Search for the cell housing the specified text and yield its (X, Y) center coordinate. 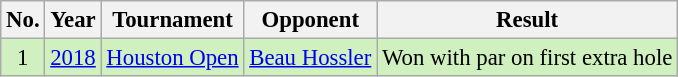
Tournament (172, 20)
Year (73, 20)
Houston Open (172, 58)
Result (528, 20)
1 (23, 58)
Beau Hossler (310, 58)
Opponent (310, 20)
2018 (73, 58)
Won with par on first extra hole (528, 58)
No. (23, 20)
